Scan for the cell matching the given text and deliver its (x, y) coordinate at center. 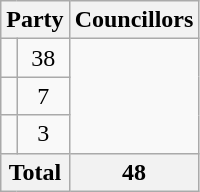
Total (35, 172)
7 (43, 96)
48 (134, 172)
3 (43, 134)
Councillors (134, 20)
38 (43, 58)
Party (35, 20)
